Detect which cell encompasses the target text, then output its (x, y) center coordinate. 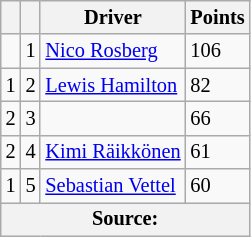
Kimi Räikkönen (112, 152)
60 (217, 186)
Sebastian Vettel (112, 186)
Lewis Hamilton (112, 85)
5 (31, 186)
61 (217, 152)
Driver (112, 17)
66 (217, 118)
Nico Rosberg (112, 51)
106 (217, 51)
Points (217, 17)
4 (31, 152)
Source: (126, 219)
3 (31, 118)
82 (217, 85)
